Locate the cell with the specified text and output its (x, y) center coordinate. 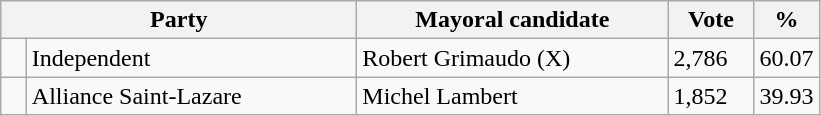
2,786 (711, 58)
Independent (192, 58)
Party (179, 20)
Vote (711, 20)
Alliance Saint-Lazare (192, 96)
Robert Grimaudo (X) (512, 58)
Mayoral candidate (512, 20)
% (786, 20)
1,852 (711, 96)
Michel Lambert (512, 96)
60.07 (786, 58)
39.93 (786, 96)
